Capture the cell that displays the provided text and extract its (X, Y) central coordinate. 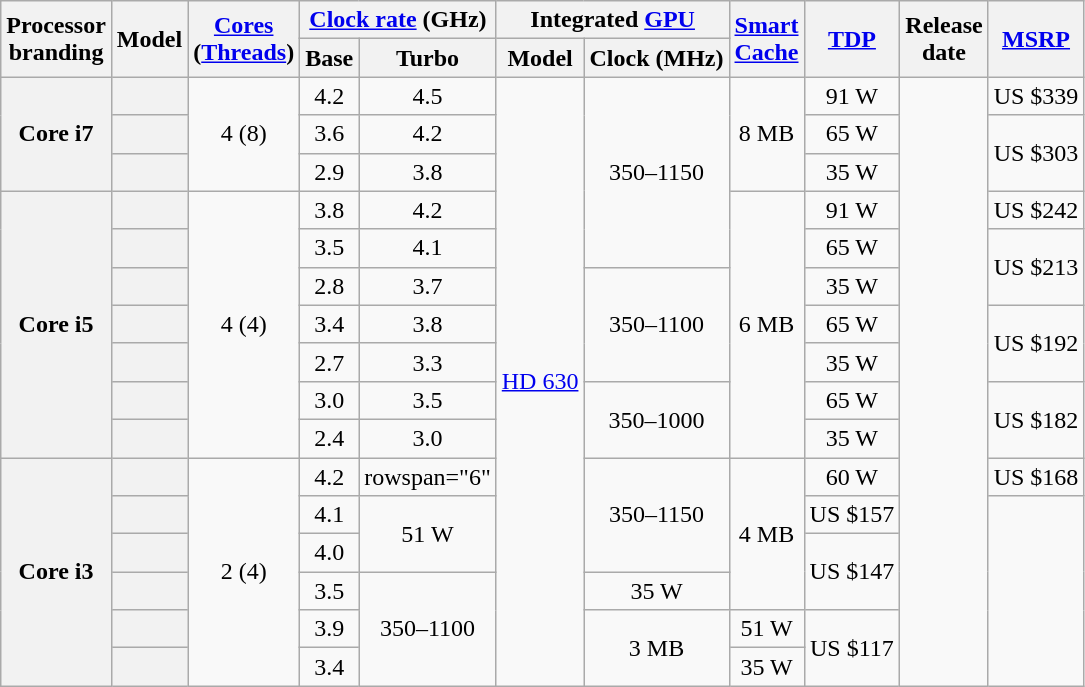
Integrated GPU (612, 20)
US $157 (852, 515)
MSRP (1036, 39)
Turbo (428, 58)
4 (8) (244, 134)
TDP (852, 39)
US $242 (1036, 210)
4.0 (330, 553)
60 W (852, 477)
3.9 (330, 629)
8 MB (766, 134)
Processorbranding (56, 39)
Cores(Threads) (244, 39)
HD 630 (540, 382)
2.4 (330, 438)
Core i7 (56, 134)
rowspan="6" (428, 477)
3.3 (428, 362)
Core i3 (56, 572)
3.6 (330, 134)
US $168 (1036, 477)
4 MB (766, 534)
3 MB (656, 648)
US $303 (1036, 153)
US $213 (1036, 267)
US $182 (1036, 419)
350–1000 (656, 419)
Core i5 (56, 324)
US $339 (1036, 96)
US $117 (852, 648)
US $147 (852, 572)
Base (330, 58)
3.7 (428, 286)
4.5 (428, 96)
SmartCache (766, 39)
US $192 (1036, 343)
6 MB (766, 324)
2.9 (330, 172)
4 (4) (244, 324)
2.8 (330, 286)
Clock rate (GHz) (398, 20)
2 (4) (244, 572)
2.7 (330, 362)
Clock (MHz) (656, 58)
Releasedate (944, 39)
